Pinpoint the cell where the given text exists, returning its (X, Y) midpoint coordinate. 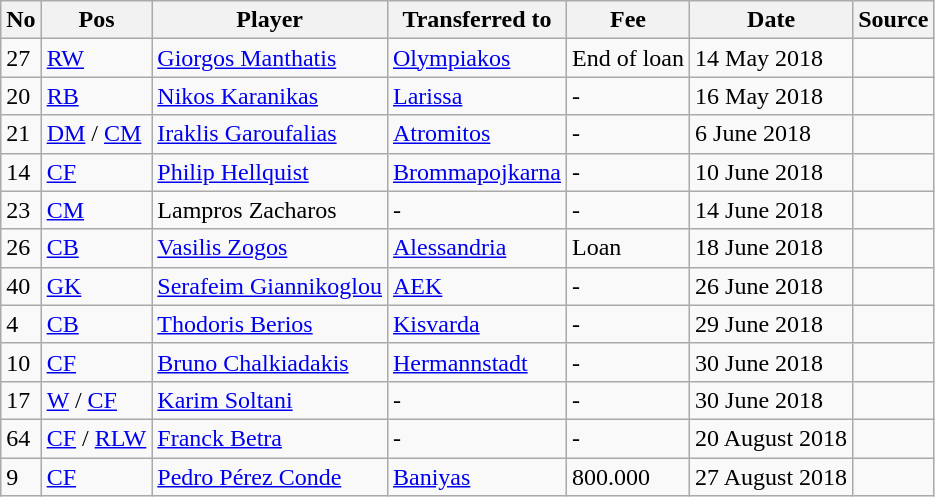
No (21, 20)
Karim Soltani (270, 400)
Larissa (476, 96)
Player (270, 20)
21 (21, 134)
RW (96, 58)
20 (21, 96)
Giorgos Manthatis (270, 58)
Bruno Chalkiadakis (270, 362)
Thodoris Berios (270, 324)
Pedro Pérez Conde (270, 477)
End of loan (628, 58)
26 (21, 248)
10 June 2018 (772, 172)
Franck Betra (270, 438)
DM / CM (96, 134)
Alessandria (476, 248)
Lampros Zacharos (270, 210)
CF / RLW (96, 438)
CM (96, 210)
ΑΕΚ (476, 286)
20 August 2018 (772, 438)
Transferred to (476, 20)
27 August 2018 (772, 477)
14 (21, 172)
16 May 2018 (772, 96)
Atromitos (476, 134)
Fee (628, 20)
Kisvarda (476, 324)
Brommapojkarna (476, 172)
Date (772, 20)
26 June 2018 (772, 286)
GK (96, 286)
Nikos Karanikas (270, 96)
64 (21, 438)
Pos (96, 20)
14 June 2018 (772, 210)
6 June 2018 (772, 134)
Loan (628, 248)
800.000 (628, 477)
Olympiakos (476, 58)
Serafeim Giannikoglou (270, 286)
Source (894, 20)
Vasilis Zogos (270, 248)
RB (96, 96)
Baniyas (476, 477)
Iraklis Garoufalias (270, 134)
23 (21, 210)
18 June 2018 (772, 248)
40 (21, 286)
29 June 2018 (772, 324)
17 (21, 400)
9 (21, 477)
14 May 2018 (772, 58)
10 (21, 362)
27 (21, 58)
4 (21, 324)
Philip Hellquist (270, 172)
W / CF (96, 400)
Hermannstadt (476, 362)
